Output the [X, Y] coordinate of the center of the cell containing the given text.  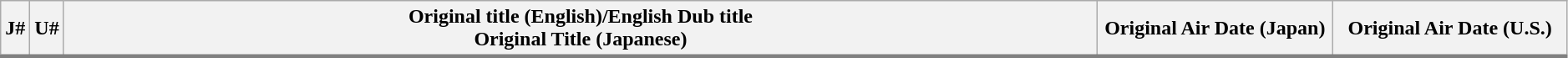
Original title (English)/English Dub titleOriginal Title (Japanese) [580, 29]
Original Air Date (Japan) [1215, 29]
U# [47, 29]
Original Air Date (U.S.) [1450, 29]
J# [15, 29]
